Extract the [X, Y] coordinate from the center of the cell holding the provided text.  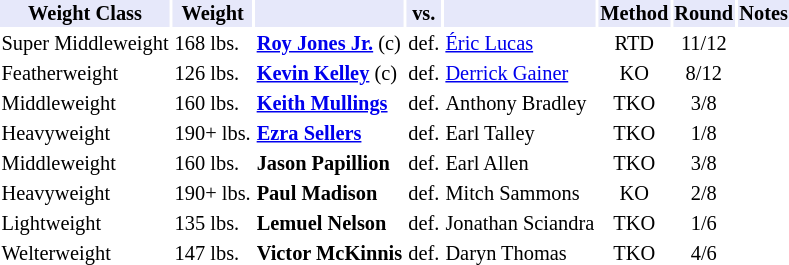
Ezra Sellers [330, 134]
1/8 [704, 134]
168 lbs. [212, 44]
vs. [424, 14]
Keith Mullings [330, 104]
Earl Allen [520, 164]
Roy Jones Jr. (c) [330, 44]
Mitch Sammons [520, 194]
Anthony Bradley [520, 104]
Lightweight [85, 224]
Super Middleweight [85, 44]
11/12 [704, 44]
Weight [212, 14]
Lemuel Nelson [330, 224]
2/8 [704, 194]
Weight Class [85, 14]
RTD [634, 44]
Jason Papillion [330, 164]
Earl Talley [520, 134]
Method [634, 14]
8/12 [704, 74]
Jonathan Sciandra [520, 224]
126 lbs. [212, 74]
1/6 [704, 224]
135 lbs. [212, 224]
Featherweight [85, 74]
Round [704, 14]
Kevin Kelley (c) [330, 74]
Derrick Gainer [520, 74]
Éric Lucas [520, 44]
Paul Madison [330, 194]
